Determine the [x, y] coordinate at the center of the cell enclosing the given text.  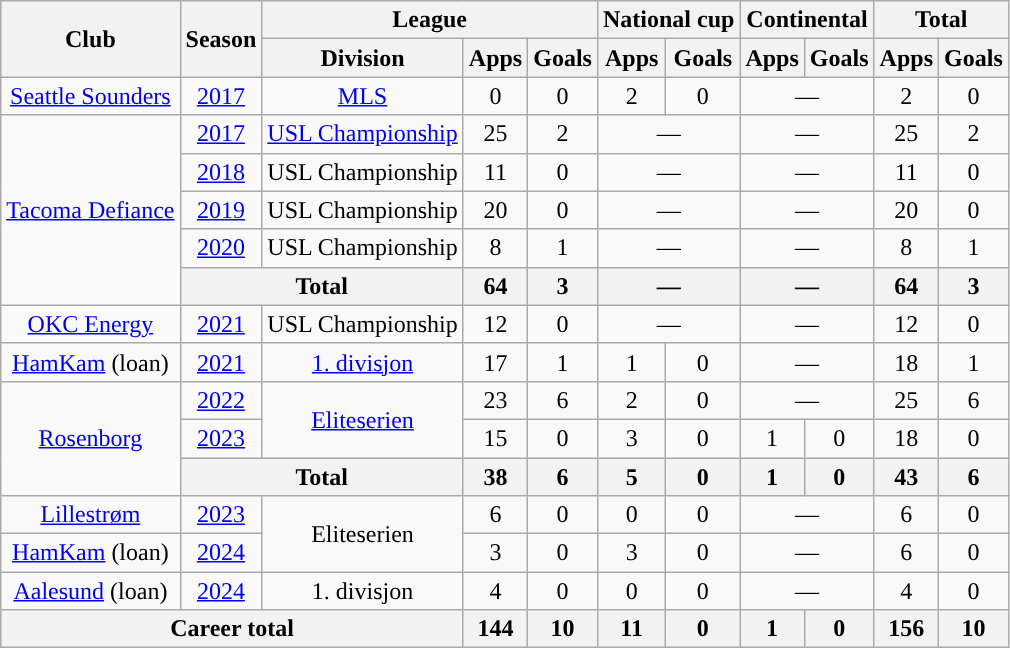
2019 [221, 210]
144 [495, 629]
Career total [232, 629]
Continental [807, 20]
Rosenborg [90, 438]
23 [495, 400]
15 [495, 438]
17 [495, 362]
2020 [221, 248]
OKC Energy [90, 324]
Aalesund (loan) [90, 591]
5 [631, 477]
MLS [363, 96]
Seattle Sounders [90, 96]
Tacoma Defiance [90, 210]
43 [906, 477]
156 [906, 629]
38 [495, 477]
2022 [221, 400]
2018 [221, 172]
Season [221, 39]
National cup [668, 20]
Club [90, 39]
Division [363, 58]
League [430, 20]
Lillestrøm [90, 515]
